Return (X, Y) of the center of cell containing provided text 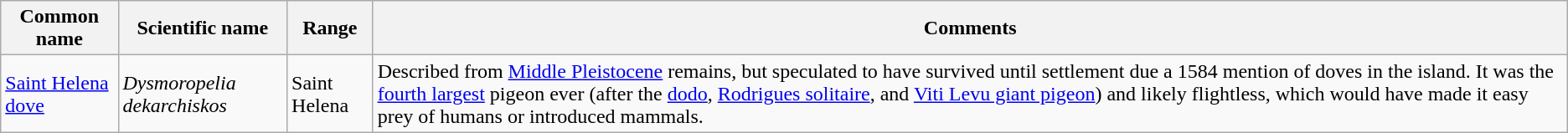
Dysmoropelia dekarchiskos (203, 94)
Saint Helena dove (59, 94)
Scientific name (203, 28)
Common name (59, 28)
Saint Helena (330, 94)
Range (330, 28)
Comments (970, 28)
